Search for the cell housing the specified text and yield its [X, Y] center coordinate. 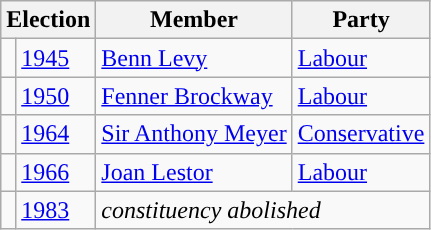
Fenner Brockway [194, 96]
1983 [56, 210]
Joan Lestor [194, 172]
1945 [56, 58]
Conservative [361, 134]
Sir Anthony Meyer [194, 134]
1964 [56, 134]
1950 [56, 96]
1966 [56, 172]
Benn Levy [194, 58]
constituency abolished [263, 210]
Member [194, 20]
Election [48, 20]
Party [361, 20]
